Extract the [X, Y] coordinate from the center of the cell holding the provided text.  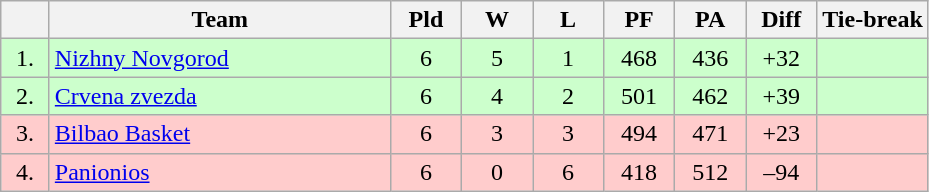
436 [710, 58]
Nizhny Novgorod [220, 58]
494 [640, 134]
L [568, 20]
468 [640, 58]
2. [26, 96]
Pld [426, 20]
Bilbao Basket [220, 134]
–94 [782, 172]
1 [568, 58]
3. [26, 134]
471 [710, 134]
462 [710, 96]
Diff [782, 20]
Team [220, 20]
Tie-break [873, 20]
2 [568, 96]
W [496, 20]
+32 [782, 58]
Crvena zvezda [220, 96]
4. [26, 172]
0 [496, 172]
4 [496, 96]
PF [640, 20]
+39 [782, 96]
418 [640, 172]
Panionios [220, 172]
PA [710, 20]
+23 [782, 134]
1. [26, 58]
501 [640, 96]
512 [710, 172]
5 [496, 58]
